Locate the cell with the specified text and output its (X, Y) center coordinate. 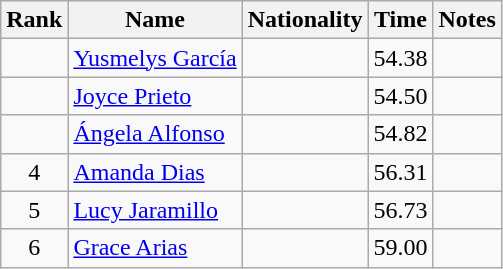
Joyce Prieto (155, 96)
Rank (34, 20)
Amanda Dias (155, 172)
Notes (467, 20)
Name (155, 20)
4 (34, 172)
Time (400, 20)
56.31 (400, 172)
54.38 (400, 58)
54.82 (400, 134)
56.73 (400, 210)
5 (34, 210)
59.00 (400, 248)
6 (34, 248)
54.50 (400, 96)
Nationality (305, 20)
Ángela Alfonso (155, 134)
Yusmelys García (155, 58)
Grace Arias (155, 248)
Lucy Jaramillo (155, 210)
